Identify which cell holds the provided text, then report its [x, y] central coordinate. 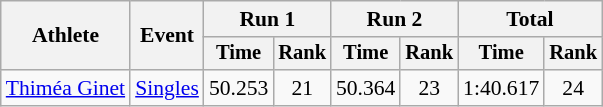
24 [573, 88]
Thiméa Ginet [66, 88]
Run 1 [268, 19]
1:40.617 [501, 88]
Total [530, 19]
Event [167, 36]
21 [302, 88]
Athlete [66, 36]
50.253 [238, 88]
Singles [167, 88]
23 [429, 88]
50.364 [366, 88]
Run 2 [394, 19]
